Capture the cell that displays the provided text and extract its [x, y] central coordinate. 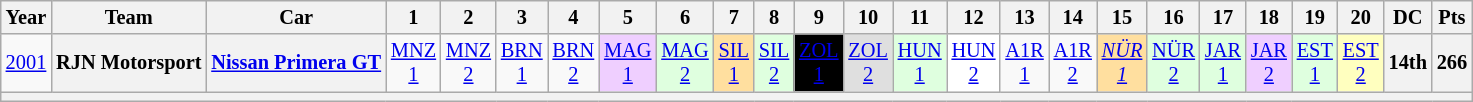
SIL2 [774, 63]
2001 [26, 63]
19 [1315, 17]
MAG2 [684, 63]
4 [574, 17]
MNZ2 [468, 63]
ZOL2 [868, 63]
11 [920, 17]
10 [868, 17]
A1R2 [1073, 63]
5 [628, 17]
JAR2 [1269, 63]
3 [522, 17]
EST2 [1361, 63]
14th [1408, 63]
NÜR2 [1174, 63]
ZOL1 [818, 63]
8 [774, 17]
17 [1223, 17]
BRN1 [522, 63]
7 [734, 17]
RJN Motorsport [128, 63]
BRN2 [574, 63]
1 [414, 17]
DC [1408, 17]
EST1 [1315, 63]
6 [684, 17]
JAR1 [1223, 63]
18 [1269, 17]
16 [1174, 17]
20 [1361, 17]
A1R1 [1024, 63]
Team [128, 17]
Nissan Primera GT [296, 63]
HUN1 [920, 63]
266 [1452, 63]
HUN2 [974, 63]
Car [296, 17]
Pts [1452, 17]
9 [818, 17]
MAG1 [628, 63]
12 [974, 17]
2 [468, 17]
MNZ1 [414, 63]
14 [1073, 17]
13 [1024, 17]
NÜR1 [1122, 63]
Year [26, 17]
SIL1 [734, 63]
15 [1122, 17]
